For the text-containing cell, return its midpoint in (x, y) coordinate format. 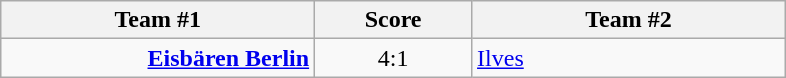
Team #2 (629, 20)
Eisbären Berlin (158, 58)
Team #1 (158, 20)
Ilves (629, 58)
4:1 (394, 58)
Score (394, 20)
